Find where the given text appears and provide that cell's center as (x, y) coordinate. 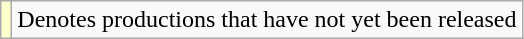
Denotes productions that have not yet been released (267, 20)
